Locate the cell with the specified text and output its (x, y) center coordinate. 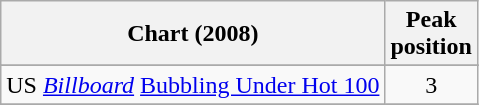
Peakposition (431, 34)
Chart (2008) (193, 34)
US Billboard Bubbling Under Hot 100 (193, 85)
3 (431, 85)
